Output the (x, y) coordinate of the center of the cell containing the given text.  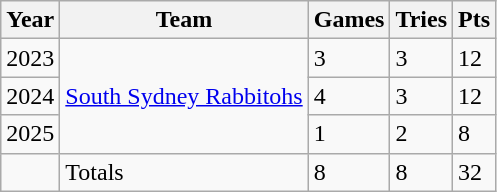
Year (30, 20)
2 (422, 134)
32 (474, 172)
2025 (30, 134)
2024 (30, 96)
Pts (474, 20)
Totals (184, 172)
2023 (30, 58)
Team (184, 20)
Tries (422, 20)
1 (349, 134)
South Sydney Rabbitohs (184, 96)
Games (349, 20)
4 (349, 96)
